For the text-containing cell, return its midpoint in (x, y) coordinate format. 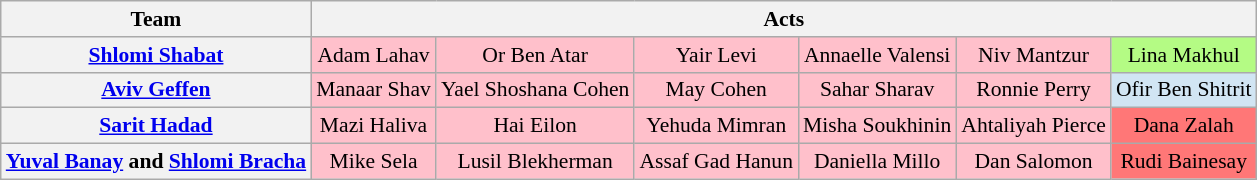
Mazi Haliva (374, 126)
Yael Shoshana Cohen (536, 90)
Lusil Blekherman (536, 162)
Mike Sela (374, 162)
Ofir Ben Shitrit (1184, 90)
Ahtaliyah Pierce (1034, 126)
Team (156, 19)
May Cohen (716, 90)
Annaelle Valensi (877, 55)
Hai Eilon (536, 126)
Manaar Shav (374, 90)
Yehuda Mimran (716, 126)
Lina Makhul (1184, 55)
Misha Soukhinin (877, 126)
Adam Lahav (374, 55)
Aviv Geffen (156, 90)
Sahar Sharav (877, 90)
Niv Mantzur (1034, 55)
Ronnie Perry (1034, 90)
Daniella Millo (877, 162)
Shlomi Shabat (156, 55)
Yair Levi (716, 55)
Acts (784, 19)
Assaf Gad Hanun (716, 162)
Sarit Hadad (156, 126)
Dana Zalah (1184, 126)
Yuval Banay and Shlomi Bracha (156, 162)
Rudi Bainesay (1184, 162)
Or Ben Atar (536, 55)
Dan Salomon (1034, 162)
